From the cell containing the given text, extract its center point as (x, y) coordinate. 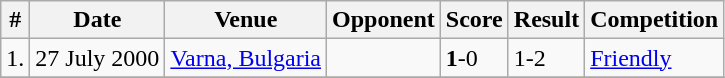
Opponent (384, 20)
Date (98, 20)
Score (474, 20)
1-0 (474, 58)
Friendly (654, 58)
Result (546, 20)
Competition (654, 20)
1. (16, 58)
Varna, Bulgaria (246, 58)
Venue (246, 20)
27 July 2000 (98, 58)
1-2 (546, 58)
# (16, 20)
